Identify which cell holds the provided text, then report its (x, y) central coordinate. 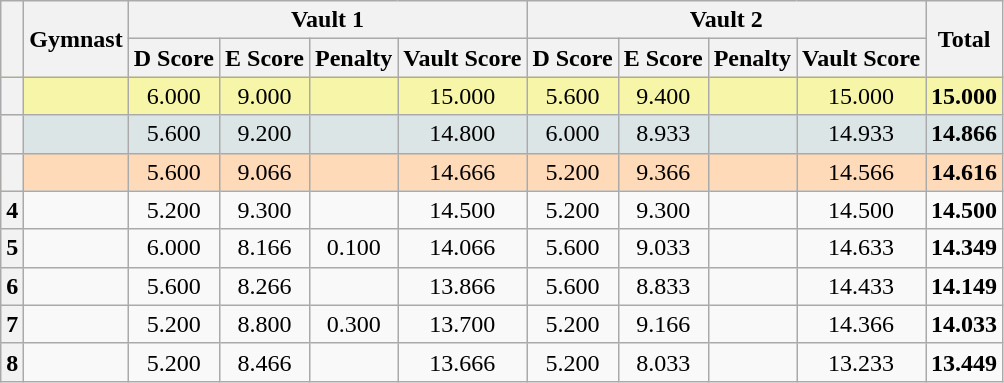
14.033 (964, 324)
8.033 (663, 362)
9.200 (264, 134)
13.666 (462, 362)
13.700 (462, 324)
14.566 (860, 172)
8.266 (264, 286)
14.616 (964, 172)
9.033 (663, 248)
7 (12, 324)
Gymnast (76, 39)
Vault 2 (726, 20)
0.300 (353, 324)
13.233 (860, 362)
8.166 (264, 248)
14.433 (860, 286)
8.800 (264, 324)
14.933 (860, 134)
13.866 (462, 286)
9.000 (264, 96)
8.466 (264, 362)
14.366 (860, 324)
8.933 (663, 134)
Total (964, 39)
8 (12, 362)
Vault 1 (328, 20)
9.366 (663, 172)
9.400 (663, 96)
14.800 (462, 134)
14.866 (964, 134)
14.349 (964, 248)
14.066 (462, 248)
9.066 (264, 172)
14.633 (860, 248)
5 (12, 248)
14.149 (964, 286)
13.449 (964, 362)
9.166 (663, 324)
4 (12, 210)
8.833 (663, 286)
6 (12, 286)
0.100 (353, 248)
14.666 (462, 172)
